Output the (x, y) coordinate of the center of the cell containing the given text.  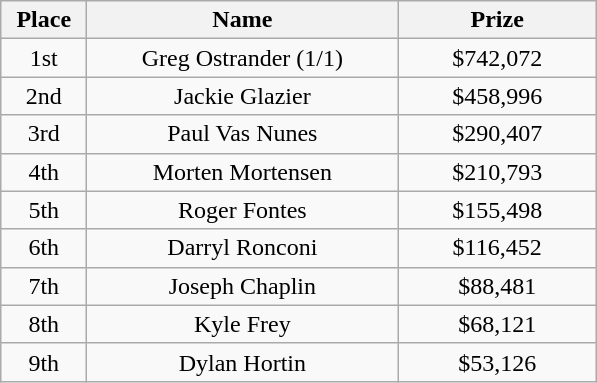
Dylan Hortin (242, 362)
Joseph Chaplin (242, 286)
7th (44, 286)
$68,121 (498, 324)
Morten Mortensen (242, 172)
3rd (44, 134)
8th (44, 324)
1st (44, 58)
6th (44, 248)
$155,498 (498, 210)
$116,452 (498, 248)
Roger Fontes (242, 210)
Prize (498, 20)
Jackie Glazier (242, 96)
Name (242, 20)
Greg Ostrander (1/1) (242, 58)
$210,793 (498, 172)
4th (44, 172)
Kyle Frey (242, 324)
Place (44, 20)
$458,996 (498, 96)
$53,126 (498, 362)
Darryl Ronconi (242, 248)
$88,481 (498, 286)
2nd (44, 96)
9th (44, 362)
$290,407 (498, 134)
5th (44, 210)
$742,072 (498, 58)
Paul Vas Nunes (242, 134)
